Output the [X, Y] coordinate of the center of the cell containing the given text.  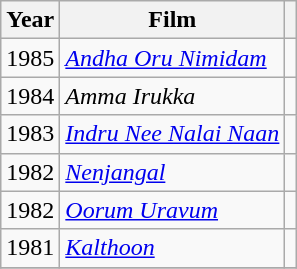
1983 [30, 134]
Kalthoon [172, 248]
1984 [30, 96]
Film [172, 20]
Indru Nee Nalai Naan [172, 134]
Oorum Uravum [172, 210]
Amma Irukka [172, 96]
Nenjangal [172, 172]
Year [30, 20]
Andha Oru Nimidam [172, 58]
1981 [30, 248]
1985 [30, 58]
